For the text-containing cell, return its midpoint in (X, Y) coordinate format. 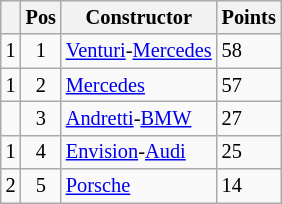
25 (249, 152)
4 (41, 152)
Mercedes (139, 85)
Andretti-BMW (139, 118)
Venturi-Mercedes (139, 51)
3 (41, 118)
Constructor (139, 17)
57 (249, 85)
Envision-Audi (139, 152)
14 (249, 186)
Pos (41, 17)
27 (249, 118)
Points (249, 17)
Porsche (139, 186)
58 (249, 51)
5 (41, 186)
